Extract the (x, y) coordinate from the center of the cell holding the provided text.  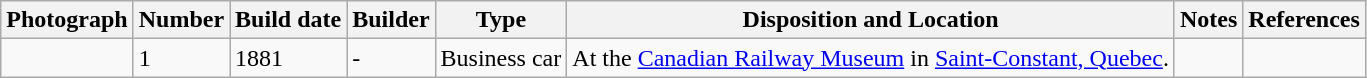
Disposition and Location (871, 20)
Photograph (67, 20)
1 (181, 58)
Number (181, 20)
Build date (288, 20)
References (1304, 20)
Type (501, 20)
Builder (391, 20)
1881 (288, 58)
- (391, 58)
Notes (1208, 20)
At the Canadian Railway Museum in Saint-Constant, Quebec. (871, 58)
Business car (501, 58)
